Output the [X, Y] coordinate of the center of the cell containing the given text.  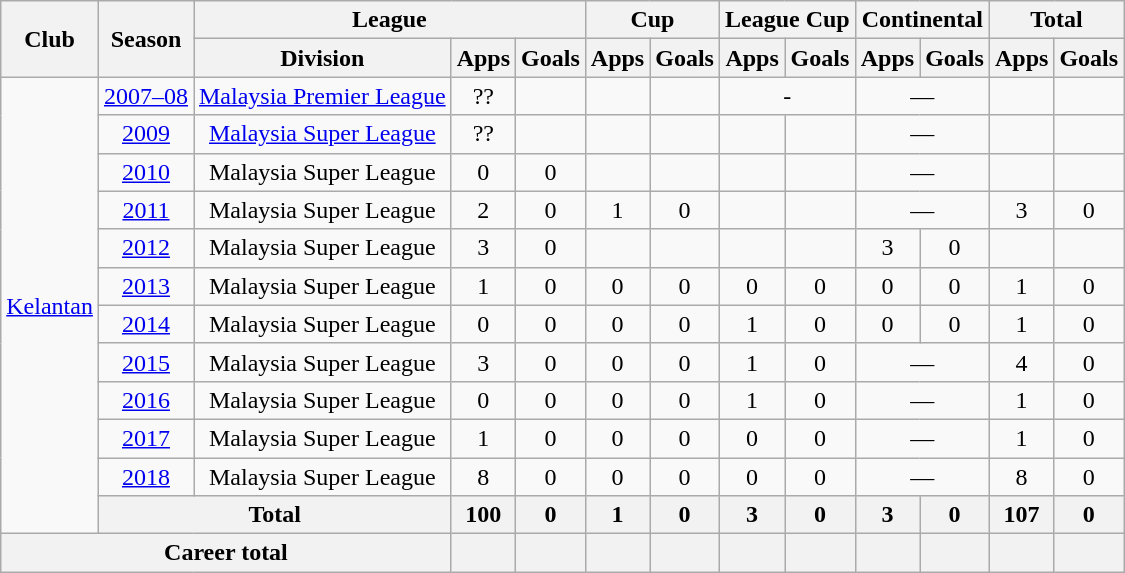
2013 [146, 286]
2018 [146, 477]
2017 [146, 438]
Kelantan [50, 306]
- [787, 96]
Division [323, 58]
4 [1021, 362]
Career total [226, 553]
Malaysia Premier League [323, 96]
2010 [146, 172]
107 [1021, 515]
2014 [146, 324]
2012 [146, 248]
League Cup [787, 20]
Club [50, 39]
Season [146, 39]
100 [483, 515]
2007–08 [146, 96]
League [390, 20]
Cup [652, 20]
2016 [146, 400]
2 [483, 210]
2011 [146, 210]
2009 [146, 134]
Continental [922, 20]
2015 [146, 362]
